Find where the given text appears and provide that cell's center as (X, Y) coordinate. 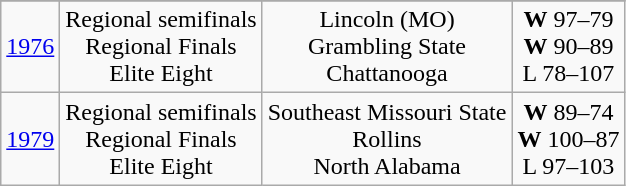
1976 (30, 47)
Lincoln (MO)Grambling StateChattanooga (387, 47)
W 97–79W 90–89L 78–107 (568, 47)
Southeast Missouri StateRollinsNorth Alabama (387, 139)
1979 (30, 139)
W 89–74W 100–87L 97–103 (568, 139)
